Search for the cell housing the specified text and yield its (x, y) center coordinate. 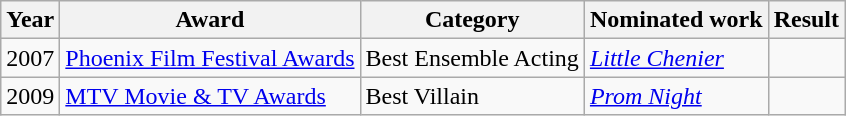
Little Chenier (676, 58)
Category (472, 20)
Best Ensemble Acting (472, 58)
Prom Night (676, 96)
2007 (30, 58)
MTV Movie & TV Awards (210, 96)
Best Villain (472, 96)
2009 (30, 96)
Phoenix Film Festival Awards (210, 58)
Year (30, 20)
Result (806, 20)
Nominated work (676, 20)
Award (210, 20)
